Return the (X, Y) coordinate for the center point of the cell that contains the specified text.  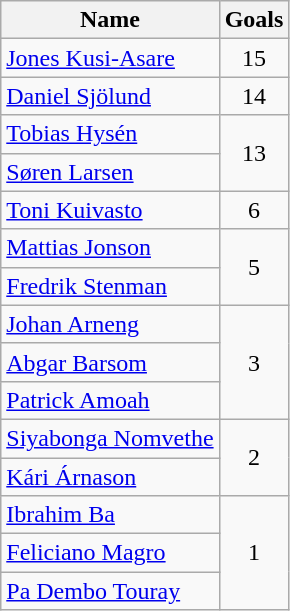
Jones Kusi-Asare (110, 58)
6 (254, 210)
Feliciano Magro (110, 553)
Name (110, 20)
Johan Arneng (110, 324)
Siyabonga Nomvethe (110, 438)
Søren Larsen (110, 172)
14 (254, 96)
Fredrik Stenman (110, 286)
Abgar Barsom (110, 362)
Ibrahim Ba (110, 515)
Tobias Hysén (110, 134)
Goals (254, 20)
1 (254, 553)
Pa Dembo Touray (110, 591)
Kári Árnason (110, 477)
13 (254, 153)
Toni Kuivasto (110, 210)
Mattias Jonson (110, 248)
3 (254, 362)
Patrick Amoah (110, 400)
2 (254, 457)
5 (254, 267)
Daniel Sjölund (110, 96)
15 (254, 58)
